Provide the [X, Y] coordinate of the cell's center where the given text is located.  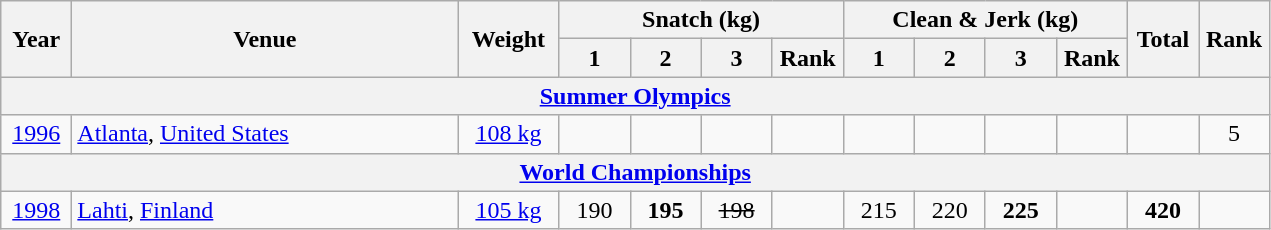
Lahti, Finland [265, 210]
420 [1162, 210]
198 [736, 210]
1998 [36, 210]
225 [1020, 210]
108 kg [508, 134]
Year [36, 39]
195 [666, 210]
World Championships [636, 172]
Atlanta, United States [265, 134]
5 [1234, 134]
1996 [36, 134]
Clean & Jerk (kg) [985, 20]
Venue [265, 39]
Summer Olympics [636, 96]
215 [878, 210]
220 [950, 210]
Snatch (kg) [701, 20]
190 [594, 210]
105 kg [508, 210]
Total [1162, 39]
Weight [508, 39]
